Extract the [x, y] coordinate from the center of the cell holding the provided text.  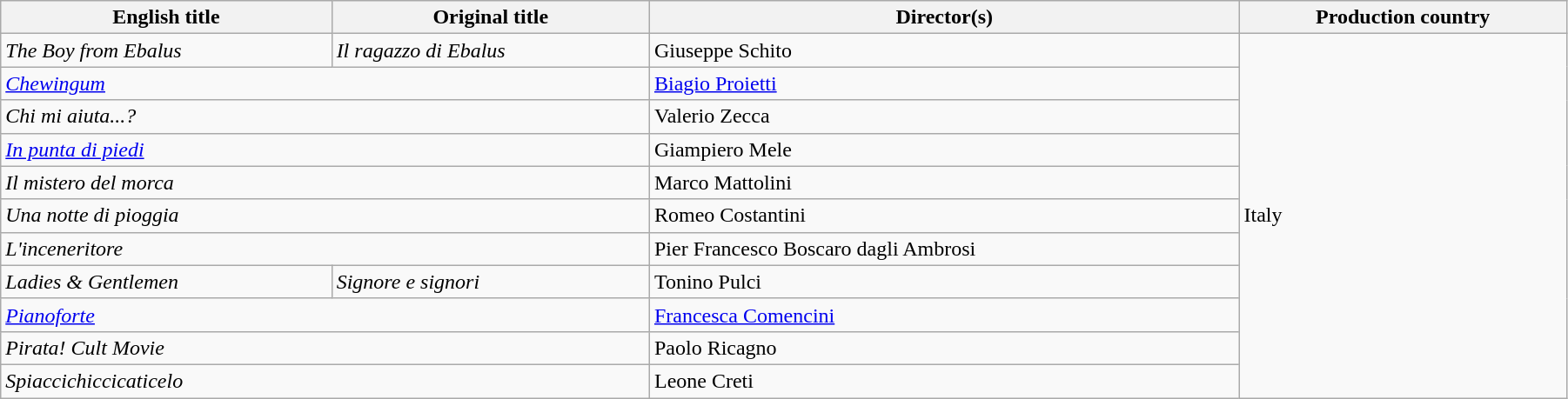
Leone Creti [944, 381]
Original title [491, 17]
Pier Francesco Boscaro dagli Ambrosi [944, 249]
Romeo Costantini [944, 216]
Chewingum [325, 83]
Tonino Pulci [944, 282]
Pianoforte [325, 315]
Italy [1403, 216]
Pirata! Cult Movie [325, 348]
Signore e signori [491, 282]
Il mistero del morca [325, 183]
Giuseppe Schito [944, 50]
Director(s) [944, 17]
Valerio Zecca [944, 116]
In punta di piedi [325, 150]
Spiaccichiccicaticelo [325, 381]
Una notte di pioggia [325, 216]
L'inceneritore [325, 249]
Marco Mattolini [944, 183]
Giampiero Mele [944, 150]
Chi mi aiuta...? [325, 116]
The Boy from Ebalus [166, 50]
Production country [1403, 17]
Ladies & Gentlemen [166, 282]
English title [166, 17]
Paolo Ricagno [944, 348]
Il ragazzo di Ebalus [491, 50]
Francesca Comencini [944, 315]
Biagio Proietti [944, 83]
